Locate the cell with the specified text and output its [x, y] center coordinate. 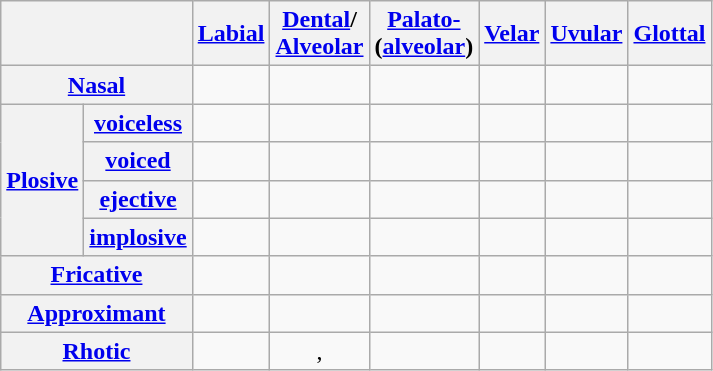
voiceless [138, 123]
Labial [231, 34]
Plosive [42, 180]
Fricative [96, 275]
Approximant [96, 313]
Rhotic [96, 351]
Nasal [96, 85]
Glottal [670, 34]
implosive [138, 237]
Velar [512, 34]
Palato-(alveolar) [424, 34]
Uvular [586, 34]
Dental/Alveolar [320, 34]
, [320, 351]
voiced [138, 161]
ejective [138, 199]
